Provide the [x, y] coordinate of the cell's center where the given text is located.  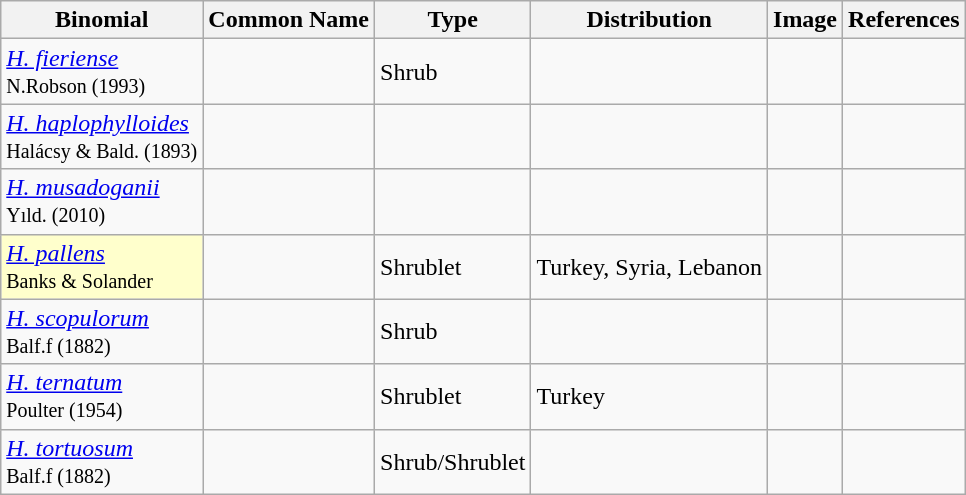
Common Name [289, 20]
H. scopulorumBalf.f (1882) [102, 332]
H. ternatumPoulter (1954) [102, 396]
Turkey [650, 396]
Shrub/Shrublet [453, 462]
Distribution [650, 20]
H. pallensBanks & Solander [102, 266]
Turkey, Syria, Lebanon [650, 266]
Image [806, 20]
H. fierienseN.Robson (1993) [102, 72]
H. haplophylloidesHalácsy & Bald. (1893) [102, 136]
References [904, 20]
Type [453, 20]
H. tortuosumBalf.f (1882) [102, 462]
H. musadoganiiYıld. (2010) [102, 202]
Binomial [102, 20]
